Capture the cell that displays the provided text and extract its (x, y) central coordinate. 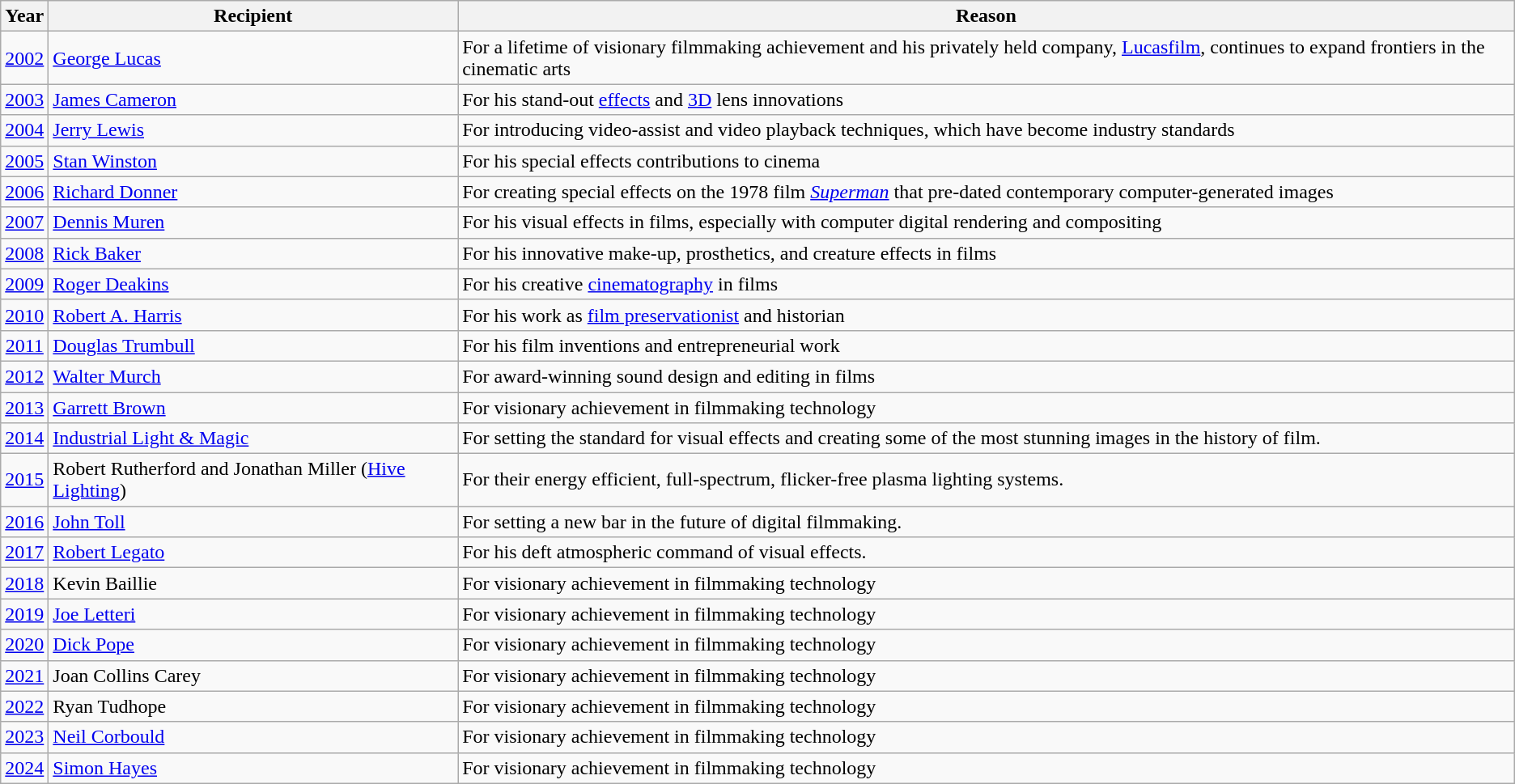
2017 (24, 553)
Joe Letteri (253, 614)
Joan Collins Carey (253, 676)
For his work as film preservationist and historian (987, 315)
For his stand-out effects and 3D lens innovations (987, 100)
2016 (24, 522)
Neil Corbould (253, 737)
Rick Baker (253, 253)
2024 (24, 768)
Garrett Brown (253, 407)
2006 (24, 192)
For introducing video-assist and video playback techniques, which have become industry standards (987, 130)
2013 (24, 407)
2018 (24, 583)
For his creative cinematography in films (987, 284)
2004 (24, 130)
Year (24, 16)
Simon Hayes (253, 768)
2002 (24, 58)
Richard Donner (253, 192)
Dick Pope (253, 645)
For award-winning sound design and editing in films (987, 376)
2003 (24, 100)
John Toll (253, 522)
2022 (24, 706)
James Cameron (253, 100)
2011 (24, 345)
2010 (24, 315)
2005 (24, 161)
For his deft atmospheric command of visual effects. (987, 553)
George Lucas (253, 58)
2015 (24, 481)
Dennis Muren (253, 222)
2023 (24, 737)
Walter Murch (253, 376)
Douglas Trumbull (253, 345)
Recipient (253, 16)
Robert A. Harris (253, 315)
For his special effects contributions to cinema (987, 161)
Jerry Lewis (253, 130)
Robert Legato (253, 553)
For his film inventions and entrepreneurial work (987, 345)
For his innovative make-up, prosthetics, and creature effects in films (987, 253)
For their energy efficient, full-spectrum, flicker-free plasma lighting systems. (987, 481)
Ryan Tudhope (253, 706)
2008 (24, 253)
2007 (24, 222)
For setting a new bar in the future of digital filmmaking. (987, 522)
Kevin Baillie (253, 583)
For a lifetime of visionary filmmaking achievement and his privately held company, Lucasfilm, continues to expand frontiers in the cinematic arts (987, 58)
2020 (24, 645)
For his visual effects in films, especially with computer digital rendering and compositing (987, 222)
Stan Winston (253, 161)
2021 (24, 676)
2014 (24, 439)
For creating special effects on the 1978 film Superman that pre-dated contemporary computer-generated images (987, 192)
For setting the standard for visual effects and creating some of the most stunning images in the history of film. (987, 439)
Roger Deakins (253, 284)
2019 (24, 614)
Reason (987, 16)
2012 (24, 376)
Robert Rutherford and Jonathan Miller (Hive Lighting) (253, 481)
2009 (24, 284)
Industrial Light & Magic (253, 439)
